Locate the cell with the specified text and output its [X, Y] center coordinate. 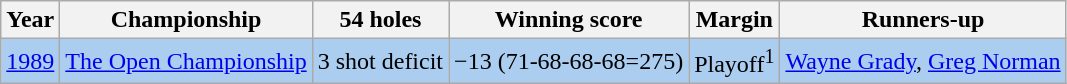
Playoff1 [734, 62]
−13 (71-68-68-68=275) [569, 62]
3 shot deficit [380, 62]
Wayne Grady, Greg Norman [923, 62]
Year [30, 20]
Championship [186, 20]
The Open Championship [186, 62]
54 holes [380, 20]
Margin [734, 20]
1989 [30, 62]
Winning score [569, 20]
Runners-up [923, 20]
